Return (x, y) of the center of cell containing provided text 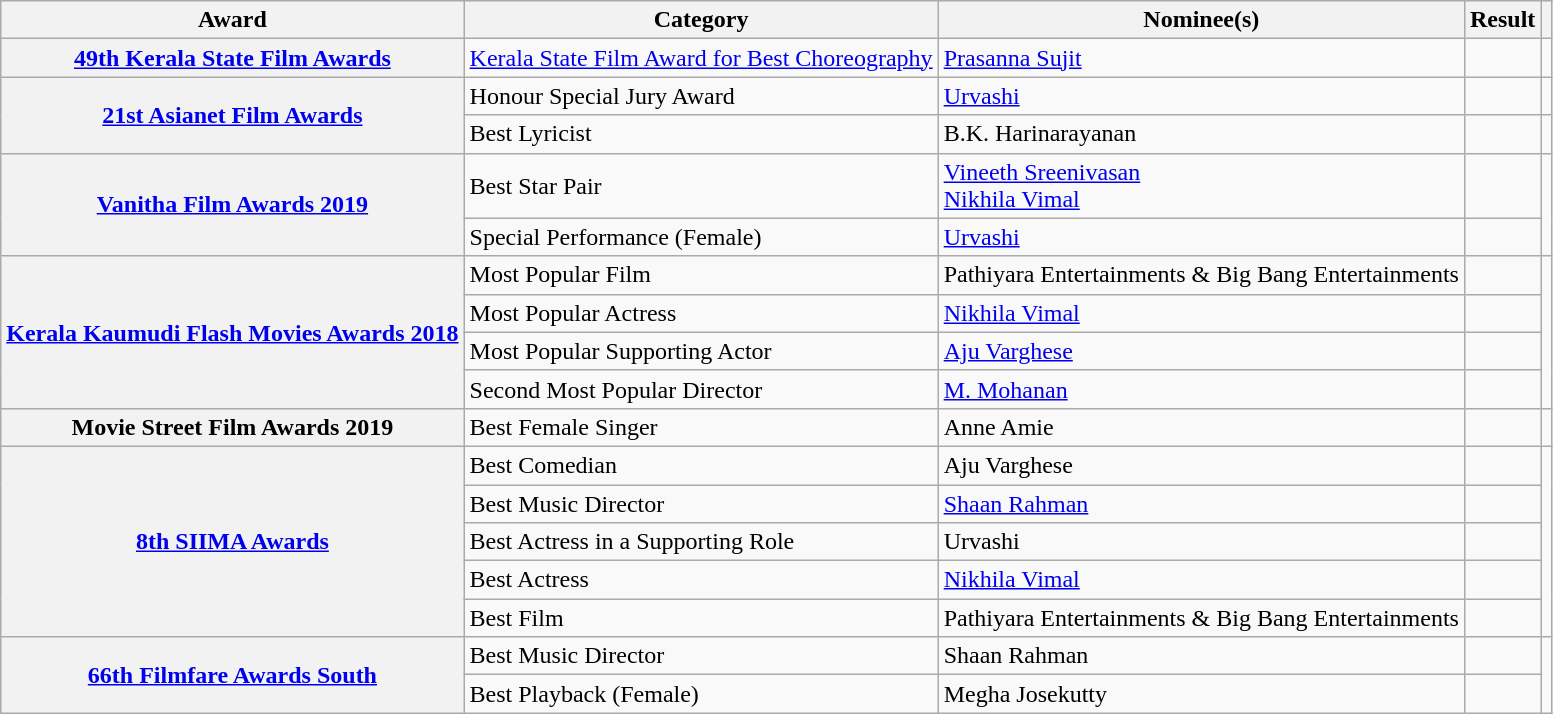
Best Comedian (701, 465)
Honour Special Jury Award (701, 96)
Best Star Pair (701, 186)
Best Female Singer (701, 427)
Category (701, 20)
Best Playback (Female) (701, 694)
Anne Amie (1201, 427)
Result (1502, 20)
Vanitha Film Awards 2019 (232, 204)
Best Film (701, 618)
Best Lyricist (701, 134)
Most Popular Supporting Actor (701, 351)
Movie Street Film Awards 2019 (232, 427)
Most Popular Actress (701, 313)
21st Asianet Film Awards (232, 115)
B.K. Harinarayanan (1201, 134)
Megha Josekutty (1201, 694)
Nominee(s) (1201, 20)
Kerala State Film Award for Best Choreography (701, 58)
66th Filmfare Awards South (232, 675)
Second Most Popular Director (701, 389)
8th SIIMA Awards (232, 541)
Vineeth SreenivasanNikhila Vimal (1201, 186)
Award (232, 20)
Best Actress (701, 580)
Kerala Kaumudi Flash Movies Awards 2018 (232, 332)
Best Actress in a Supporting Role (701, 542)
Prasanna Sujit (1201, 58)
M. Mohanan (1201, 389)
49th Kerala State Film Awards (232, 58)
Special Performance (Female) (701, 237)
Most Popular Film (701, 275)
